Provide the [x, y] coordinate of the cell's center where the given text is located.  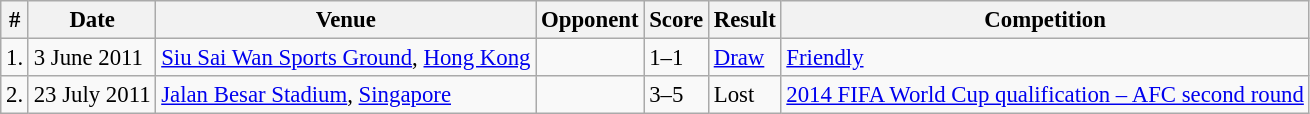
Result [744, 20]
23 July 2011 [92, 95]
2014 FIFA World Cup qualification – AFC second round [1045, 95]
Friendly [1045, 58]
3–5 [676, 95]
Score [676, 20]
Lost [744, 95]
# [15, 20]
Jalan Besar Stadium, Singapore [346, 95]
1. [15, 58]
Competition [1045, 20]
Date [92, 20]
Draw [744, 58]
1–1 [676, 58]
Opponent [590, 20]
Venue [346, 20]
2. [15, 95]
3 June 2011 [92, 58]
Siu Sai Wan Sports Ground, Hong Kong [346, 58]
